Scan for the cell matching the given text and deliver its [x, y] coordinate at center. 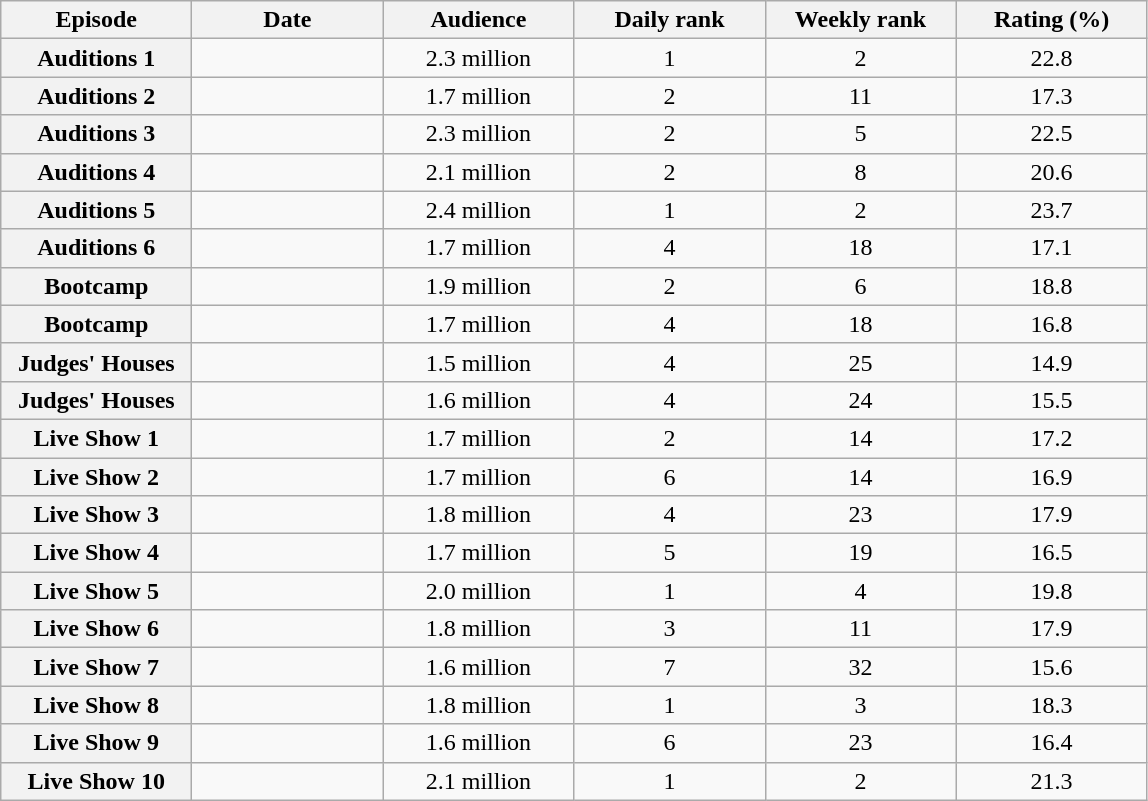
15.6 [1052, 667]
Live Show 6 [96, 629]
22.5 [1052, 134]
16.8 [1052, 324]
22.8 [1052, 58]
1.5 million [478, 362]
Auditions 6 [96, 248]
Live Show 4 [96, 553]
7 [670, 667]
32 [860, 667]
23.7 [1052, 210]
14.9 [1052, 362]
Live Show 8 [96, 705]
Episode [96, 20]
2.4 million [478, 210]
Date [288, 20]
17.2 [1052, 438]
Live Show 3 [96, 515]
18.8 [1052, 286]
1.9 million [478, 286]
8 [860, 172]
Live Show 2 [96, 477]
25 [860, 362]
Live Show 5 [96, 591]
Live Show 10 [96, 781]
15.5 [1052, 400]
19 [860, 553]
Live Show 7 [96, 667]
Live Show 9 [96, 743]
Audience [478, 20]
Auditions 4 [96, 172]
18.3 [1052, 705]
Weekly rank [860, 20]
16.9 [1052, 477]
16.4 [1052, 743]
Auditions 3 [96, 134]
16.5 [1052, 553]
17.1 [1052, 248]
20.6 [1052, 172]
19.8 [1052, 591]
Daily rank [670, 20]
21.3 [1052, 781]
17.3 [1052, 96]
Live Show 1 [96, 438]
Auditions 5 [96, 210]
Auditions 1 [96, 58]
Rating (%) [1052, 20]
Auditions 2 [96, 96]
2.0 million [478, 591]
24 [860, 400]
